Pinpoint the cell where the given text exists, returning its (x, y) midpoint coordinate. 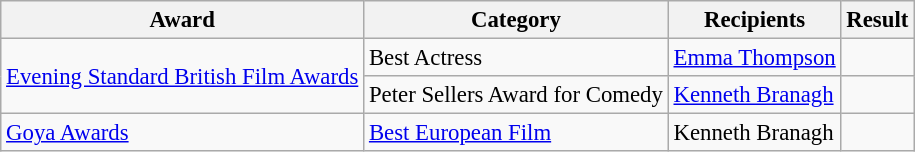
Best Actress (516, 58)
Award (182, 20)
Recipients (754, 20)
Category (516, 20)
Emma Thompson (754, 58)
Goya Awards (182, 133)
Evening Standard British Film Awards (182, 76)
Result (878, 20)
Best European Film (516, 133)
Peter Sellers Award for Comedy (516, 95)
